For the text-containing cell, return its midpoint in (x, y) coordinate format. 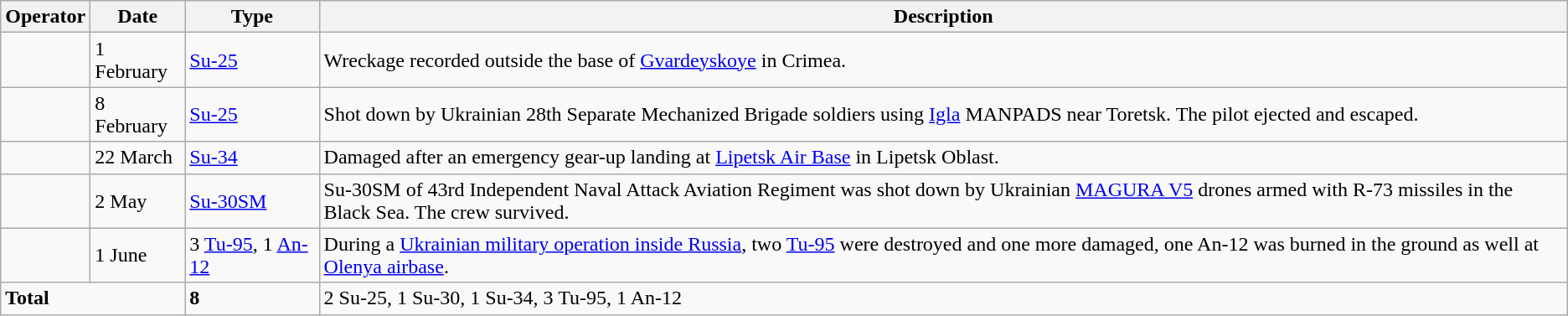
Total (93, 298)
8 February (137, 114)
Damaged after an emergency gear-up landing at Lipetsk Air Base in Lipetsk Oblast. (943, 158)
Wreckage recorded outside the base of Gvardeyskoye in Crimea. (943, 60)
1 February (137, 60)
Type (252, 17)
Su-34 (252, 158)
Date (137, 17)
Description (943, 17)
2 May (137, 201)
2 Su-25, 1 Su-30, 1 Su-34, 3 Tu-95, 1 An-12 (943, 298)
Su-30SM (252, 201)
8 (252, 298)
Operator (45, 17)
Shot down by Ukrainian 28th Separate Mechanized Brigade soldiers using Igla MANPADS near Toretsk. The pilot ejected and escaped. (943, 114)
22 March (137, 158)
1 June (137, 255)
3 Tu-95, 1 An-12 (252, 255)
